Return the [X, Y] coordinate for the center point of the cell that contains the specified text.  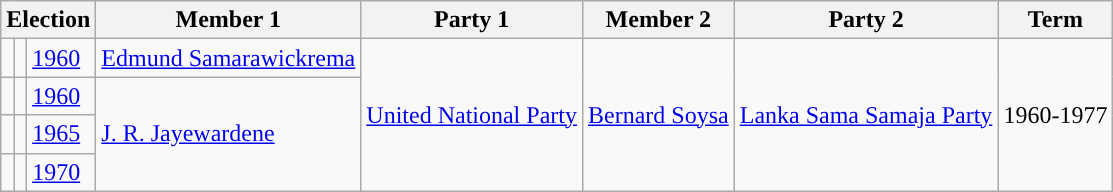
United National Party [472, 115]
1970 [62, 172]
1960-1977 [1056, 115]
1965 [62, 134]
Edmund Samarawickrema [228, 58]
Lanka Sama Samaja Party [866, 115]
Bernard Soysa [658, 115]
Party 1 [472, 20]
Member 2 [658, 20]
J. R. Jayewardene [228, 134]
Election [48, 20]
Term [1056, 20]
Party 2 [866, 20]
Member 1 [228, 20]
